Find where the given text appears and provide that cell's center as (x, y) coordinate. 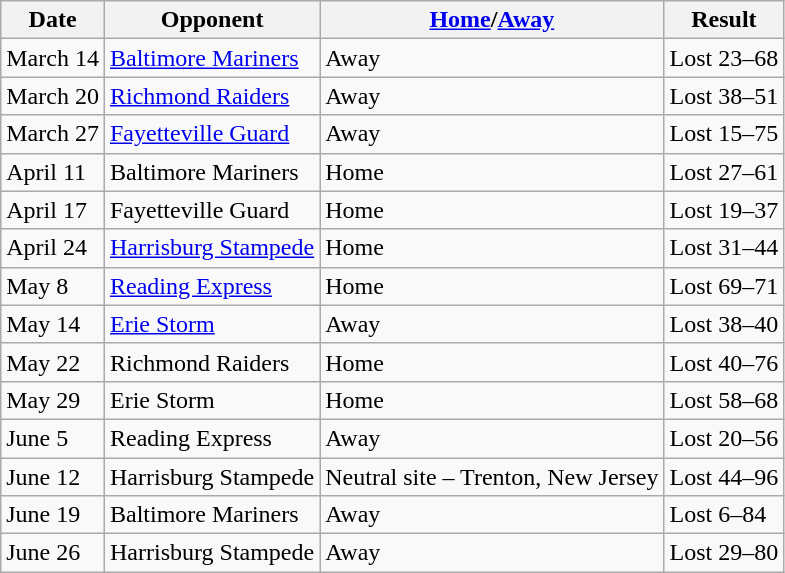
May 8 (53, 286)
Neutral site – Trenton, New Jersey (492, 477)
April 11 (53, 172)
Lost 31–44 (724, 248)
June 5 (53, 438)
April 17 (53, 210)
Lost 58–68 (724, 400)
May 22 (53, 362)
Lost 6–84 (724, 515)
Lost 40–76 (724, 362)
March 14 (53, 58)
Lost 20–56 (724, 438)
May 14 (53, 324)
June 12 (53, 477)
Lost 38–51 (724, 96)
March 27 (53, 134)
April 24 (53, 248)
March 20 (53, 96)
Lost 23–68 (724, 58)
June 26 (53, 553)
June 19 (53, 515)
Lost 69–71 (724, 286)
Date (53, 20)
Home/Away (492, 20)
Lost 27–61 (724, 172)
Lost 19–37 (724, 210)
Result (724, 20)
Lost 38–40 (724, 324)
Lost 15–75 (724, 134)
May 29 (53, 400)
Opponent (212, 20)
Lost 44–96 (724, 477)
Lost 29–80 (724, 553)
